Return (x, y) of the center of cell containing provided text 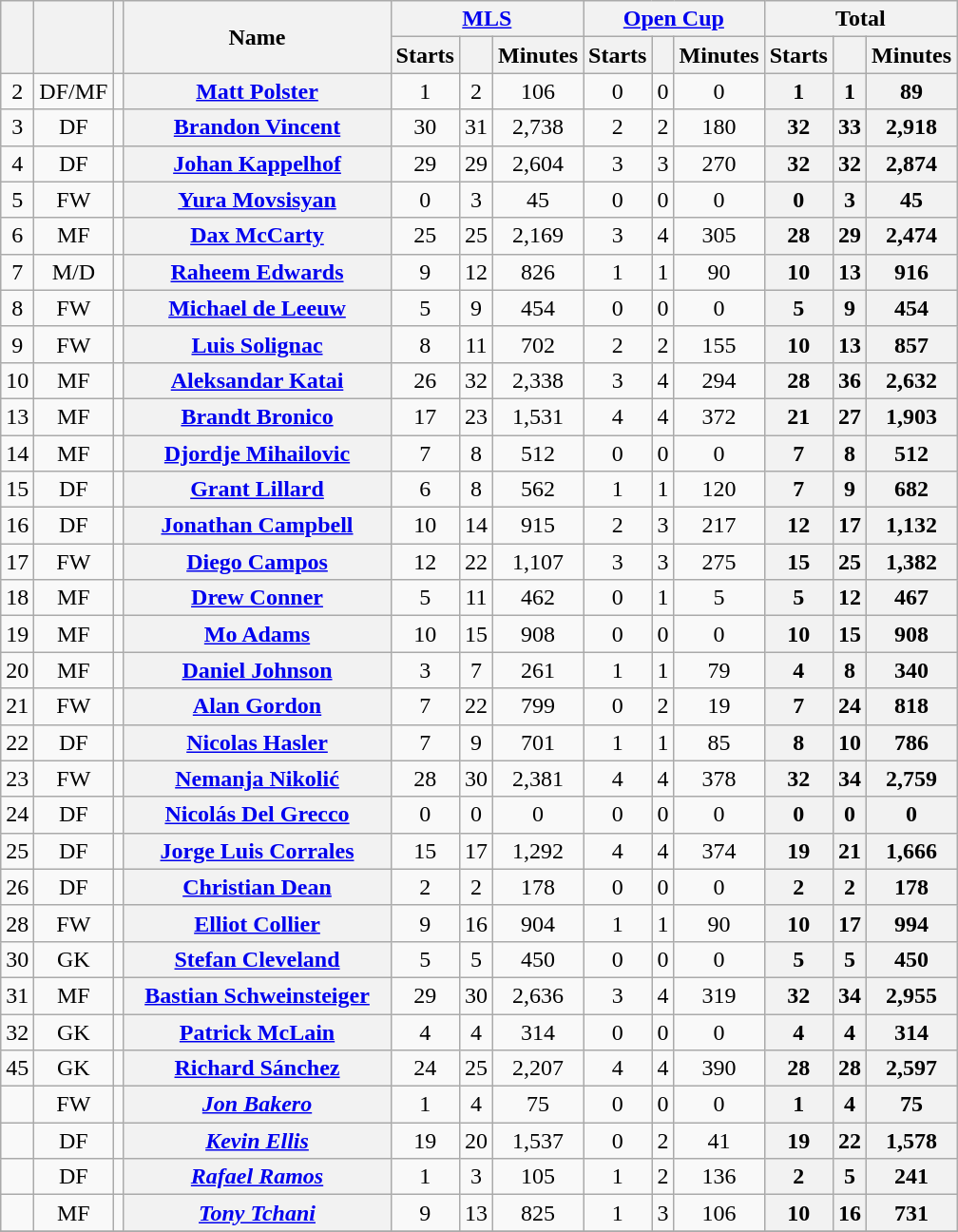
261 (538, 670)
Open Cup (675, 19)
36 (850, 380)
180 (718, 127)
Rafael Ramos (257, 1177)
Luis Solignac (257, 344)
Name (257, 37)
562 (538, 490)
2,636 (538, 995)
916 (912, 272)
857 (912, 344)
372 (718, 416)
Dax McCarty (257, 236)
Yura Movsisyan (257, 200)
Matt Polster (257, 91)
DF/MF (74, 91)
1,903 (912, 416)
1,537 (538, 1141)
Elliot Collier (257, 923)
462 (538, 598)
1,132 (912, 526)
Djordje Mihailovic (257, 453)
89 (912, 91)
2,918 (912, 127)
2,738 (538, 127)
378 (718, 779)
2,955 (912, 995)
27 (850, 416)
2,381 (538, 779)
Michael de Leeuw (257, 308)
Grant Lillard (257, 490)
Jorge Luis Corrales (257, 851)
1,292 (538, 851)
Tony Tchani (257, 1213)
M/D (74, 272)
Jon Bakero (257, 1105)
Nicolás Del Grecco (257, 815)
270 (718, 164)
1,531 (538, 416)
MLS (487, 19)
701 (538, 742)
2,474 (912, 236)
319 (718, 995)
2,759 (912, 779)
467 (912, 598)
217 (718, 526)
294 (718, 380)
2,338 (538, 380)
2,874 (912, 164)
Patrick McLain (257, 1031)
2,169 (538, 236)
Nicolas Hasler (257, 742)
799 (538, 706)
Johan Kappelhof (257, 164)
Christian Dean (257, 887)
702 (538, 344)
826 (538, 272)
Kevin Ellis (257, 1141)
390 (718, 1068)
Richard Sánchez (257, 1068)
33 (850, 127)
241 (912, 1177)
1,107 (538, 562)
2,207 (538, 1068)
Brandt Bronico (257, 416)
136 (718, 1177)
Aleksandar Katai (257, 380)
155 (718, 344)
825 (538, 1213)
Total (861, 19)
85 (718, 742)
Bastian Schweinsteiger (257, 995)
275 (718, 562)
Nemanja Nikolić (257, 779)
120 (718, 490)
2,632 (912, 380)
682 (912, 490)
1,578 (912, 1141)
Daniel Johnson (257, 670)
Drew Conner (257, 598)
994 (912, 923)
Brandon Vincent (257, 127)
2,597 (912, 1068)
105 (538, 1177)
Diego Campos (257, 562)
786 (912, 742)
340 (912, 670)
305 (718, 236)
915 (538, 526)
2,604 (538, 164)
Alan Gordon (257, 706)
1,382 (912, 562)
18 (17, 598)
79 (718, 670)
Jonathan Campbell (257, 526)
Mo Adams (257, 634)
Raheem Edwards (257, 272)
Stefan Cleveland (257, 959)
904 (538, 923)
1,666 (912, 851)
731 (912, 1213)
818 (912, 706)
374 (718, 851)
41 (718, 1141)
